Detect which cell encompasses the target text, then output its (x, y) center coordinate. 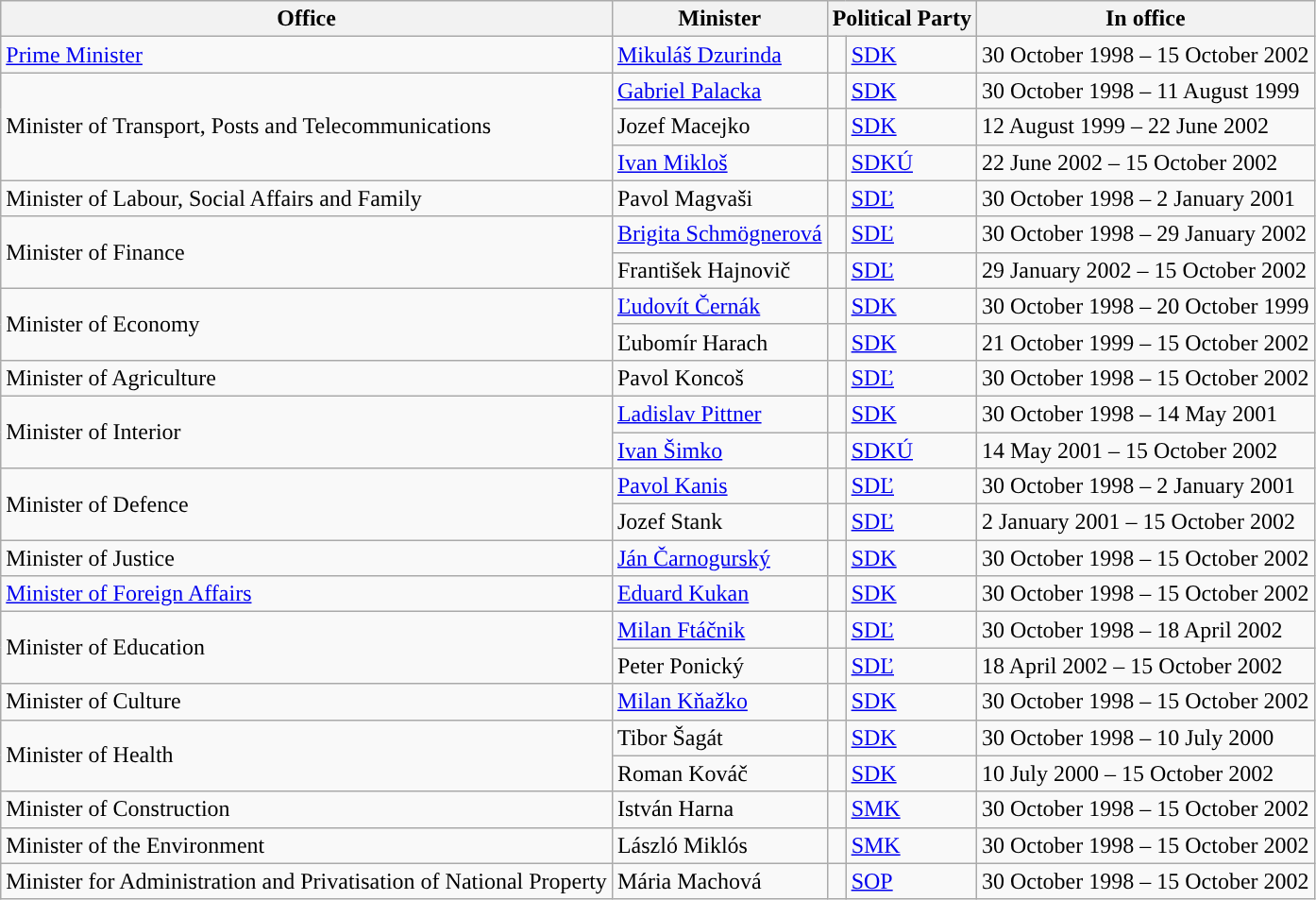
Minister of Finance (307, 252)
Tibor Šagát (719, 738)
Minister for Administration and Privatisation of National Property (307, 881)
SOP (911, 881)
30 October 1998 – 20 October 1999 (1145, 306)
Peter Ponický (719, 666)
Minister of Foreign Affairs (307, 594)
Minister of Economy (307, 324)
Minister of Transport, Posts and Telecommunications (307, 127)
Pavol Koncoš (719, 378)
30 October 1998 – 18 April 2002 (1145, 630)
2 January 2001 – 15 October 2002 (1145, 522)
Prime Minister (307, 55)
István Harna (719, 809)
10 July 2000 – 15 October 2002 (1145, 773)
Minister (719, 19)
Mikuláš Dzurinda (719, 55)
12 August 1999 – 22 June 2002 (1145, 127)
In office (1145, 19)
Brigita Schmögnerová (719, 234)
Roman Kováč (719, 773)
30 October 1998 – 11 August 1999 (1145, 91)
Milan Ftáčnik (719, 630)
Minister of the Environment (307, 845)
Minister of Labour, Social Affairs and Family (307, 198)
Eduard Kukan (719, 594)
Ján Čarnogurský (719, 558)
Mária Machová (719, 881)
29 January 2002 – 15 October 2002 (1145, 270)
22 June 2002 – 15 October 2002 (1145, 162)
Minister of Defence (307, 504)
30 October 1998 – 29 January 2002 (1145, 234)
Office (307, 19)
Jozef Stank (719, 522)
László Miklós (719, 845)
František Hajnovič (719, 270)
Gabriel Palacka (719, 91)
Ľudovít Černák (719, 306)
Jozef Macejko (719, 127)
Milan Kňažko (719, 702)
Minister of Education (307, 648)
Minister of Construction (307, 809)
Minister of Interior (307, 432)
Minister of Agriculture (307, 378)
18 April 2002 – 15 October 2002 (1145, 666)
Minister of Culture (307, 702)
30 October 1998 – 10 July 2000 (1145, 738)
14 May 2001 – 15 October 2002 (1145, 450)
Minister of Justice (307, 558)
Ladislav Pittner (719, 414)
Pavol Kanis (719, 486)
Ivan Šimko (719, 450)
Ľubomír Harach (719, 342)
Minister of Health (307, 756)
Pavol Magvaši (719, 198)
21 October 1999 – 15 October 2002 (1145, 342)
Political Party (902, 19)
30 October 1998 – 14 May 2001 (1145, 414)
Ivan Mikloš (719, 162)
